Determine the [X, Y] coordinate at the center of the cell enclosing the given text.  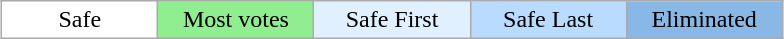
Eliminated [704, 20]
Safe First [392, 20]
Safe [80, 20]
Safe Last [548, 20]
Most votes [236, 20]
